Find where the given text appears and provide that cell's center as [x, y] coordinate. 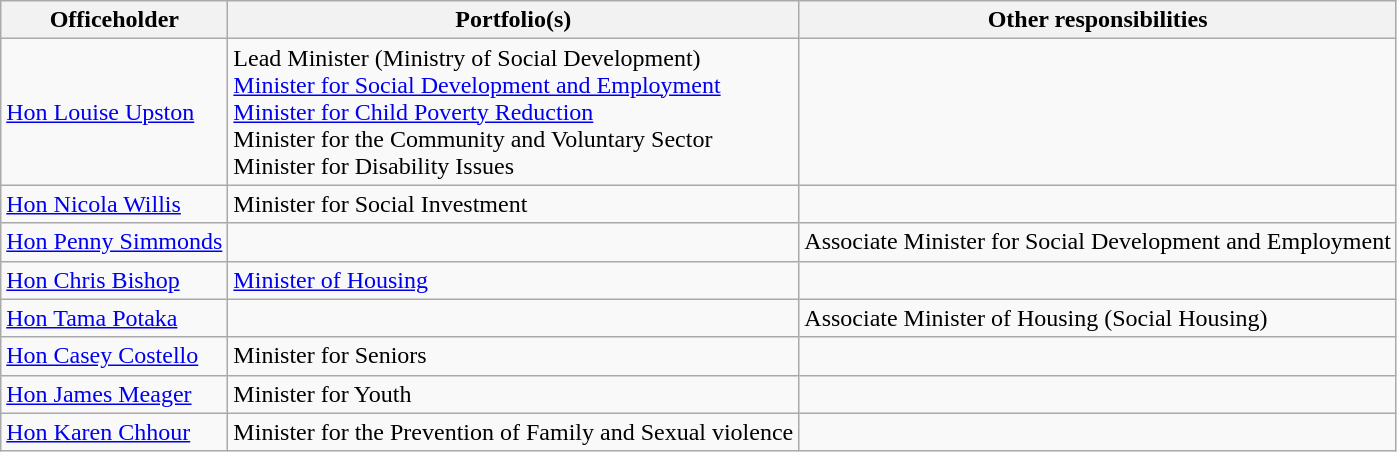
Minister for Seniors [514, 356]
Hon Penny Simmonds [114, 242]
Hon Louise Upston [114, 112]
Portfolio(s) [514, 20]
Hon Nicola Willis [114, 204]
Associate Minister of Housing (Social Housing) [1098, 318]
Associate Minister for Social Development and Employment [1098, 242]
Minister for Social Investment [514, 204]
Hon Chris Bishop [114, 280]
Minister for the Prevention of Family and Sexual violence [514, 432]
Hon Tama Potaka [114, 318]
Minister for Youth [514, 394]
Minister of Housing [514, 280]
Hon James Meager [114, 394]
Other responsibilities [1098, 20]
Officeholder [114, 20]
Hon Casey Costello [114, 356]
Hon Karen Chhour [114, 432]
